Capture the cell that displays the provided text and extract its (X, Y) central coordinate. 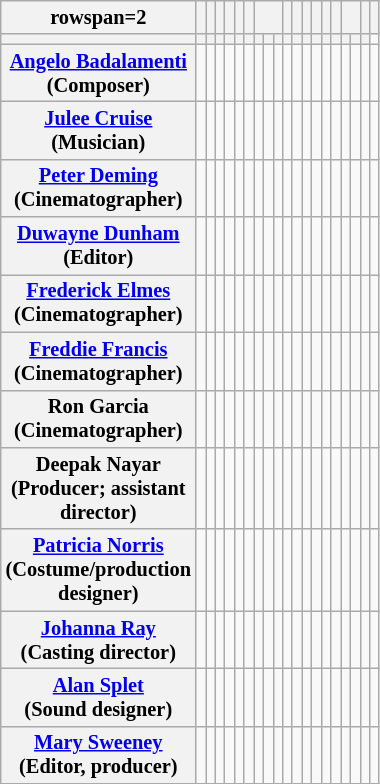
Ron Garcia(Cinematographer) (98, 419)
Mary Sweeney(Editor, producer) (98, 755)
Peter Deming(Cinematographer) (98, 188)
Deepak Nayar(Producer; assistant director) (98, 488)
Angelo Badalamenti(Composer) (98, 73)
Frederick Elmes(Cinematographer) (98, 303)
Alan Splet(Sound designer) (98, 697)
Julee Cruise(Musician) (98, 130)
rowspan=2 (98, 17)
Johanna Ray(Casting director) (98, 640)
Duwayne Dunham(Editor) (98, 246)
Patricia Norris(Costume/production designer) (98, 570)
Freddie Francis(Cinematographer) (98, 361)
